Determine the (X, Y) coordinate at the center of the cell enclosing the given text.  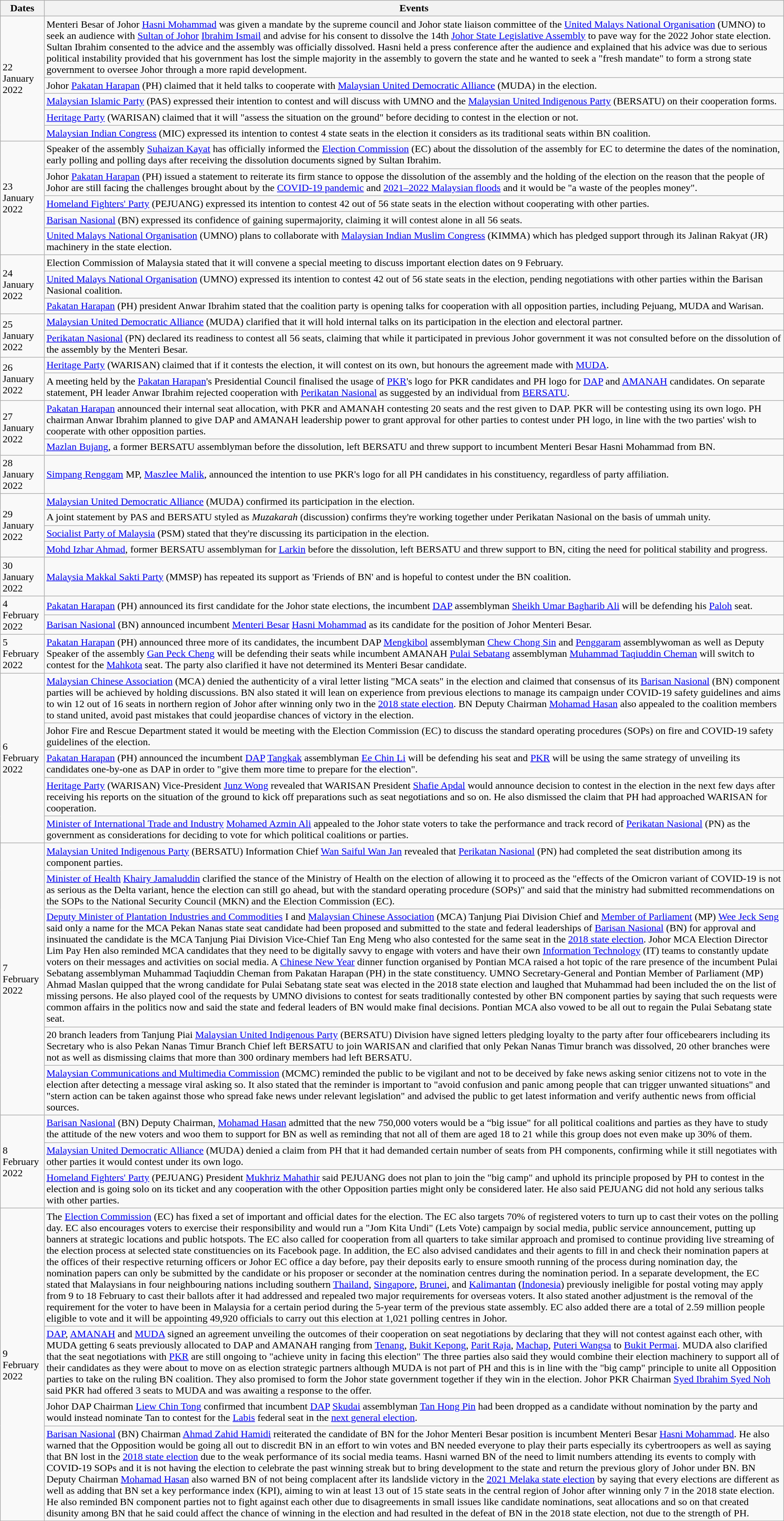
Election Commission of Malaysia stated that it will convene a special meeting to discuss important election dates on 9 February. (414, 263)
28 January 2022 (23, 474)
8 February 2022 (23, 1162)
29 January 2022 (23, 525)
Mazlan Bujang, a former BERSATU assemblyman before the dissolution, left BERSATU and threw support to incumbent Menteri Besar Hasni Mohammad from BN. (414, 447)
Malaysia Makkal Sakti Party (MMSP) has repeated its support as 'Friends of BN' and is hopeful to contest under the BN coalition. (414, 576)
22 January 2022 (23, 79)
24 January 2022 (23, 284)
Barisan Nasional (BN) expressed its confidence of gaining supermajority, claiming it will contest alone in all 56 seats. (414, 219)
30 January 2022 (23, 576)
4 February 2022 (23, 615)
Johor Pakatan Harapan (PH) claimed that it held talks to cooperate with Malaysian United Democratic Alliance (MUDA) in the election. (414, 85)
26 January 2022 (23, 379)
Heritage Party (WARISAN) claimed that if it contests the election, it will contest on its own, but honours the agreement made with MUDA. (414, 365)
Malaysian United Democratic Alliance (MUDA) confirmed its participation in the election. (414, 501)
9 February 2022 (23, 1364)
Socialist Party of Malaysia (PSM) stated that they're discussing its participation in the election. (414, 533)
7 February 2022 (23, 979)
5 February 2022 (23, 653)
Events (414, 8)
27 January 2022 (23, 428)
6 February 2022 (23, 758)
Heritage Party (WARISAN) claimed that it will "assess the situation on the ground" before deciding to contest in the election or not. (414, 117)
25 January 2022 (23, 336)
23 January 2022 (23, 198)
Malaysian United Democratic Alliance (MUDA) clarified that it will hold internal talks on its participation in the election and electoral partner. (414, 322)
Dates (23, 8)
Barisan Nasional (BN) announced incumbent Menteri Besar Hasni Mohammad as its candidate for the position of Johor Menteri Besar. (414, 625)
